Extract the (x, y) coordinate from the center of the cell holding the provided text.  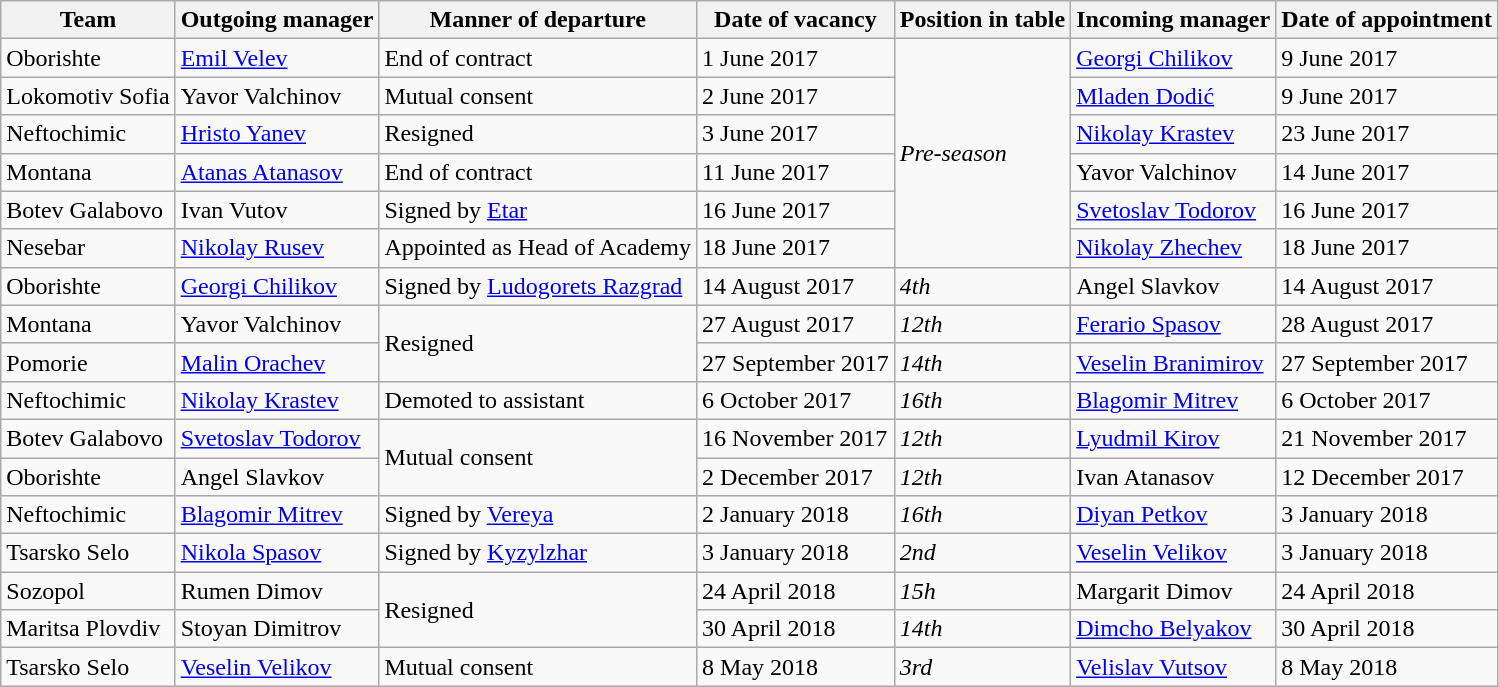
Incoming manager (1174, 20)
Date of appointment (1387, 20)
Appointed as Head of Academy (538, 248)
Nikola Spasov (277, 553)
23 June 2017 (1387, 134)
Hristo Yanev (277, 134)
2nd (982, 553)
28 August 2017 (1387, 324)
2 December 2017 (796, 477)
4th (982, 286)
Signed by Ludogorets Razgrad (538, 286)
27 August 2017 (796, 324)
16 November 2017 (796, 438)
Maritsa Plovdiv (88, 629)
21 November 2017 (1387, 438)
Team (88, 20)
Pre-season (982, 153)
Dimcho Belyakov (1174, 629)
Veselin Branimirov (1174, 362)
Sozopol (88, 591)
Atanas Atanasov (277, 172)
Manner of departure (538, 20)
Ivan Atanasov (1174, 477)
Stoyan Dimitrov (277, 629)
Demoted to assistant (538, 400)
Margarit Dimov (1174, 591)
Ferario Spasov (1174, 324)
Signed by Etar (538, 210)
Nikolay Zhechev (1174, 248)
1 June 2017 (796, 58)
11 June 2017 (796, 172)
Ivan Vutov (277, 210)
Signed by Vereya (538, 515)
Outgoing manager (277, 20)
Nesebar (88, 248)
Emil Velev (277, 58)
Signed by Kyzylzhar (538, 553)
Lyudmil Kirov (1174, 438)
Position in table (982, 20)
12 December 2017 (1387, 477)
Nikolay Rusev (277, 248)
Velislav Vutsov (1174, 667)
Lokomotiv Sofia (88, 96)
Date of vacancy (796, 20)
Malin Orachev (277, 362)
Mladen Dodić (1174, 96)
Diyan Petkov (1174, 515)
Pomorie (88, 362)
Rumen Dimov (277, 591)
3 June 2017 (796, 134)
3rd (982, 667)
2 January 2018 (796, 515)
2 June 2017 (796, 96)
15h (982, 591)
14 June 2017 (1387, 172)
